Output the [X, Y] coordinate of the center of the cell containing the given text.  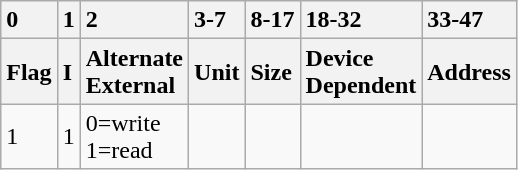
0=write1=read [134, 136]
2 [134, 20]
Flag [29, 72]
18-32 [361, 20]
I [68, 72]
Unit [217, 72]
Address [470, 72]
AlternateExternal [134, 72]
DeviceDependent [361, 72]
8-17 [272, 20]
Size [272, 72]
3-7 [217, 20]
0 [29, 20]
33-47 [470, 20]
